Scan for the cell matching the given text and deliver its (X, Y) coordinate at center. 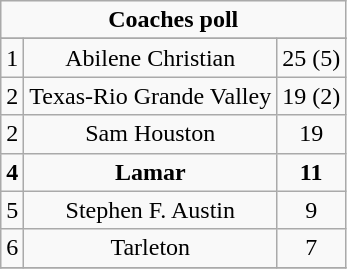
11 (312, 172)
Tarleton (150, 248)
Texas-Rio Grande Valley (150, 96)
19 (312, 134)
4 (12, 172)
6 (12, 248)
Coaches poll (174, 20)
5 (12, 210)
Lamar (150, 172)
Stephen F. Austin (150, 210)
1 (12, 58)
25 (5) (312, 58)
Sam Houston (150, 134)
7 (312, 248)
Abilene Christian (150, 58)
9 (312, 210)
19 (2) (312, 96)
